From the cell containing the given text, extract its center point as (X, Y) coordinate. 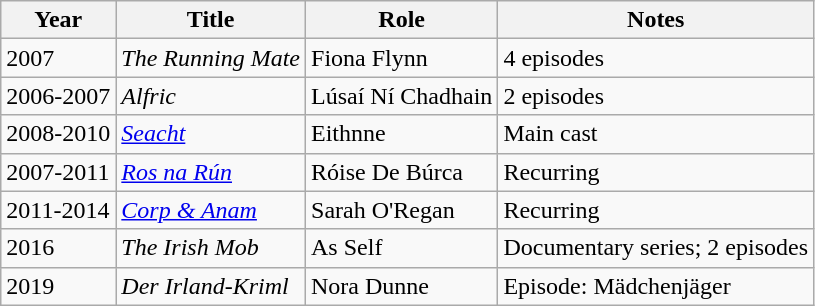
2008-2010 (58, 134)
As Self (402, 248)
4 episodes (656, 58)
Ros na Rún (211, 172)
Róise De Búrca (402, 172)
2019 (58, 286)
Year (58, 20)
Lúsaí Ní Chadhain (402, 96)
Nora Dunne (402, 286)
2011-2014 (58, 210)
The Irish Mob (211, 248)
Der Irland-Kriml (211, 286)
Main cast (656, 134)
The Running Mate (211, 58)
Title (211, 20)
2016 (58, 248)
2 episodes (656, 96)
Sarah O'Regan (402, 210)
Documentary series; 2 episodes (656, 248)
Notes (656, 20)
Role (402, 20)
Alfric (211, 96)
Corp & Anam (211, 210)
2007 (58, 58)
Fiona Flynn (402, 58)
Episode: Mädchenjäger (656, 286)
2006-2007 (58, 96)
2007-2011 (58, 172)
Eithnne (402, 134)
Seacht (211, 134)
